Capture the cell that displays the provided text and extract its [x, y] central coordinate. 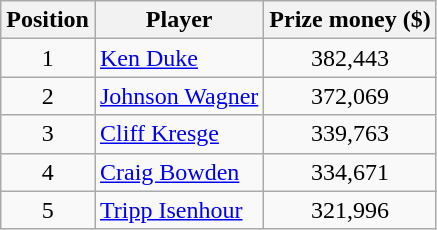
Johnson Wagner [178, 96]
Ken Duke [178, 58]
Prize money ($) [350, 20]
Position [48, 20]
3 [48, 134]
5 [48, 210]
Tripp Isenhour [178, 210]
339,763 [350, 134]
Player [178, 20]
321,996 [350, 210]
Cliff Kresge [178, 134]
382,443 [350, 58]
2 [48, 96]
372,069 [350, 96]
Craig Bowden [178, 172]
1 [48, 58]
334,671 [350, 172]
4 [48, 172]
